Pinpoint the cell where the given text exists, returning its [X, Y] midpoint coordinate. 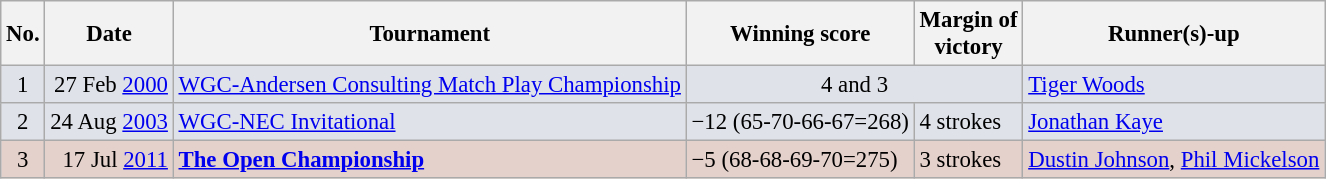
3 strokes [968, 160]
Tournament [430, 34]
Date [109, 34]
Runner(s)-up [1174, 34]
Tiger Woods [1174, 85]
27 Feb 2000 [109, 85]
Dustin Johnson, Phil Mickelson [1174, 160]
−12 (65-70-66-67=268) [800, 122]
WGC-Andersen Consulting Match Play Championship [430, 85]
Jonathan Kaye [1174, 122]
The Open Championship [430, 160]
Winning score [800, 34]
4 and 3 [854, 85]
4 strokes [968, 122]
No. [23, 34]
24 Aug 2003 [109, 122]
Margin ofvictory [968, 34]
WGC-NEC Invitational [430, 122]
−5 (68-68-69-70=275) [800, 160]
17 Jul 2011 [109, 160]
1 [23, 85]
3 [23, 160]
2 [23, 122]
